Determine the [x, y] coordinate at the center of the cell enclosing the given text.  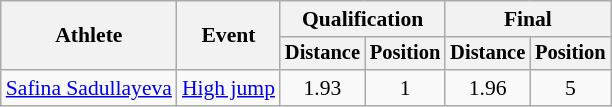
High jump [228, 88]
Qualification [362, 19]
1.96 [488, 88]
1.93 [322, 88]
Final [528, 19]
Event [228, 36]
Athlete [89, 36]
Safina Sadullayeva [89, 88]
1 [405, 88]
5 [570, 88]
